Output the [X, Y] coordinate of the center of the cell containing the given text.  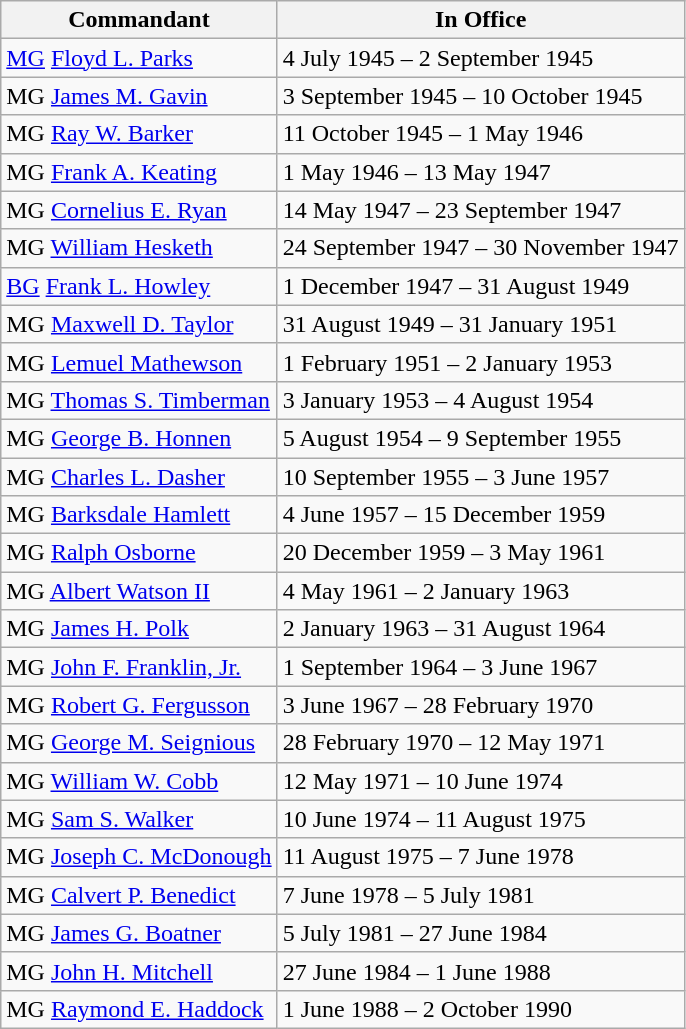
14 May 1947 – 23 September 1947 [480, 210]
1 May 1946 – 13 May 1947 [480, 172]
MG John H. Mitchell [139, 971]
11 August 1975 – 7 June 1978 [480, 857]
5 July 1981 – 27 June 1984 [480, 933]
11 October 1945 – 1 May 1946 [480, 134]
In Office [480, 20]
MG Raymond E. Haddock [139, 1009]
MG Joseph C. McDonough [139, 857]
MG Frank A. Keating [139, 172]
MG Maxwell D. Taylor [139, 324]
MG Albert Watson II [139, 591]
4 May 1961 – 2 January 1963 [480, 591]
MG Floyd L. Parks [139, 58]
31 August 1949 – 31 January 1951 [480, 324]
MG Calvert P. Benedict [139, 895]
1 February 1951 – 2 January 1953 [480, 362]
1 December 1947 – 31 August 1949 [480, 286]
10 September 1955 – 3 June 1957 [480, 477]
MG Sam S. Walker [139, 819]
1 June 1988 – 2 October 1990 [480, 1009]
MG William Hesketh [139, 248]
3 September 1945 – 10 October 1945 [480, 96]
MG Robert G. Fergusson [139, 705]
2 January 1963 – 31 August 1964 [480, 629]
MG Lemuel Mathewson [139, 362]
MG Ralph Osborne [139, 553]
MG George M. Seignious [139, 743]
MG James G. Boatner [139, 933]
MG George B. Honnen [139, 438]
MG Cornelius E. Ryan [139, 210]
MG John F. Franklin, Jr. [139, 667]
MG James M. Gavin [139, 96]
24 September 1947 – 30 November 1947 [480, 248]
20 December 1959 – 3 May 1961 [480, 553]
28 February 1970 – 12 May 1971 [480, 743]
1 September 1964 – 3 June 1967 [480, 667]
Commandant [139, 20]
MG Ray W. Barker [139, 134]
12 May 1971 – 10 June 1974 [480, 781]
7 June 1978 – 5 July 1981 [480, 895]
4 June 1957 – 15 December 1959 [480, 515]
5 August 1954 – 9 September 1955 [480, 438]
MG Barksdale Hamlett [139, 515]
27 June 1984 – 1 June 1988 [480, 971]
MG Charles L. Dasher [139, 477]
MG Thomas S. Timberman [139, 400]
10 June 1974 – 11 August 1975 [480, 819]
4 July 1945 – 2 September 1945 [480, 58]
MG James H. Polk [139, 629]
3 June 1967 – 28 February 1970 [480, 705]
MG William W. Cobb [139, 781]
BG Frank L. Howley [139, 286]
3 January 1953 – 4 August 1954 [480, 400]
